Output the [X, Y] coordinate of the center of the cell containing the given text.  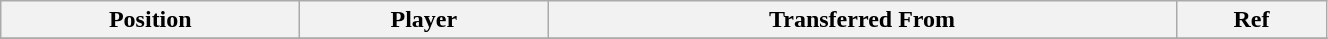
Position [150, 20]
Transferred From [862, 20]
Ref [1251, 20]
Player [424, 20]
